Return (x, y) of the center of cell containing provided text 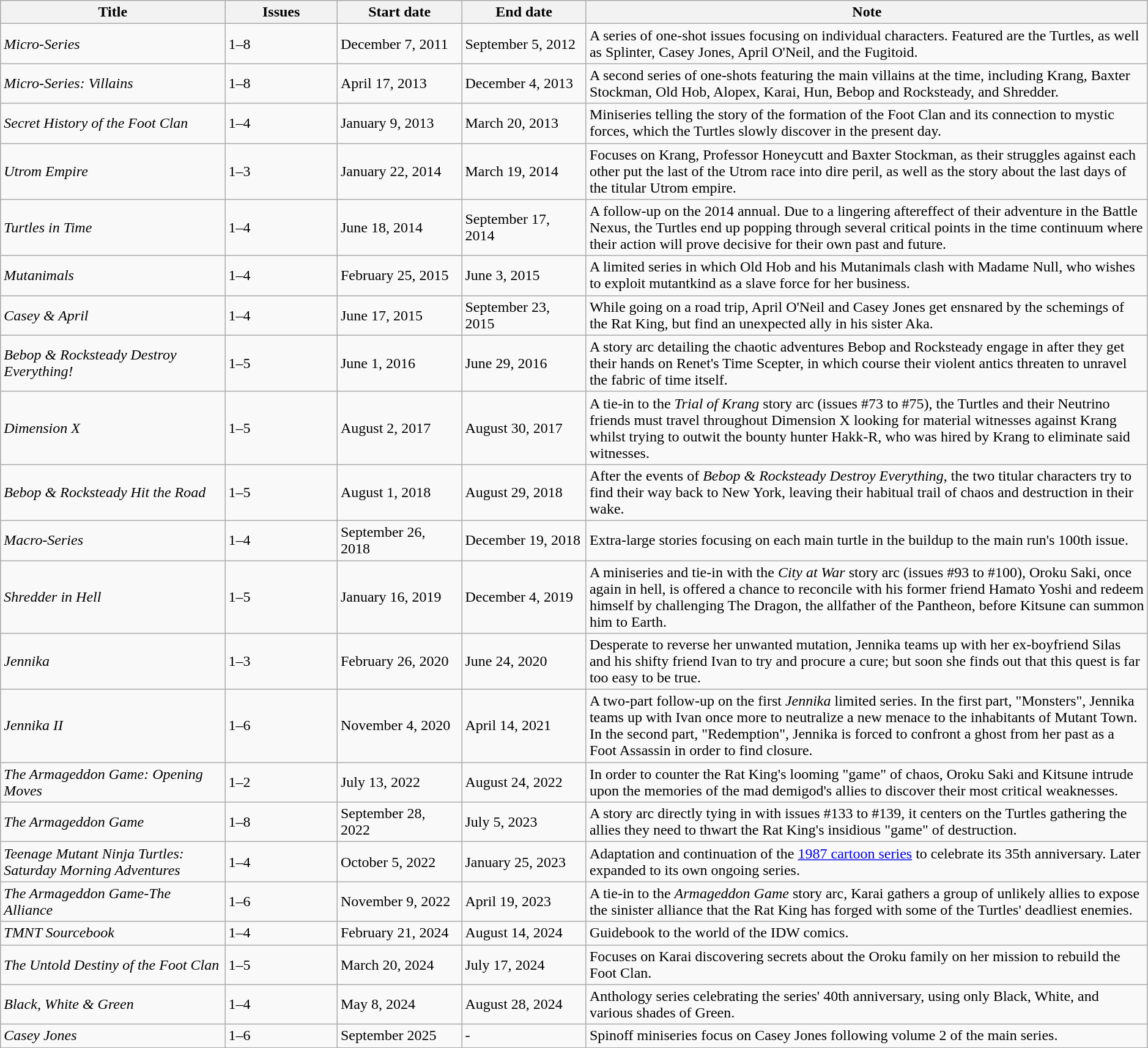
1–2 (281, 783)
Jennika (113, 662)
November 9, 2022 (399, 901)
June 3, 2015 (524, 275)
End date (524, 12)
Utrom Empire (113, 171)
August 14, 2024 (524, 933)
The Armageddon Game-The Alliance (113, 901)
August 24, 2022 (524, 783)
Extra-large stories focusing on each main turtle in the buildup to the main run's 100th issue. (867, 541)
Jennika II (113, 726)
February 21, 2024 (399, 933)
December 4, 2013 (524, 83)
Dimension X (113, 428)
March 19, 2014 (524, 171)
April 19, 2023 (524, 901)
Shredder in Hell (113, 597)
August 30, 2017 (524, 428)
Guidebook to the world of the IDW comics. (867, 933)
Teenage Mutant Ninja Turtles: Saturday Morning Adventures (113, 862)
April 14, 2021 (524, 726)
January 25, 2023 (524, 862)
Black, White & Green (113, 1004)
Spinoff miniseries focus on Casey Jones following volume 2 of the main series. (867, 1036)
August 1, 2018 (399, 492)
May 8, 2024 (399, 1004)
December 19, 2018 (524, 541)
Adaptation and continuation of the 1987 cartoon series to celebrate its 35th anniversary. Later expanded to its own ongoing series. (867, 862)
The Armageddon Game (113, 822)
September 23, 2015 (524, 316)
Secret History of the Foot Clan (113, 124)
TMNT Sourcebook (113, 933)
April 17, 2013 (399, 83)
Anthology series celebrating the series' 40th anniversary, using only Black, White, and various shades of Green. (867, 1004)
July 5, 2023 (524, 822)
September 17, 2014 (524, 227)
August 28, 2024 (524, 1004)
August 29, 2018 (524, 492)
Macro-Series (113, 541)
July 13, 2022 (399, 783)
Micro-Series (113, 44)
Focuses on Karai discovering secrets about the Oroku family on her mission to rebuild the Foot Clan. (867, 965)
January 16, 2019 (399, 597)
Micro-Series: Villains (113, 83)
The Armageddon Game: Opening Moves (113, 783)
Title (113, 12)
Mutanimals (113, 275)
February 25, 2015 (399, 275)
June 17, 2015 (399, 316)
March 20, 2013 (524, 124)
- (524, 1036)
Note (867, 12)
A limited series in which Old Hob and his Mutanimals clash with Madame Null, who wishes to exploit mutantkind as a slave force for her business. (867, 275)
July 17, 2024 (524, 965)
August 2, 2017 (399, 428)
September 28, 2022 (399, 822)
June 24, 2020 (524, 662)
February 26, 2020 (399, 662)
Bebop & Rocksteady Hit the Road (113, 492)
June 1, 2016 (399, 363)
Issues (281, 12)
September 26, 2018 (399, 541)
Casey & April (113, 316)
December 7, 2011 (399, 44)
Start date (399, 12)
September 5, 2012 (524, 44)
March 20, 2024 (399, 965)
Bebop & Rocksteady Destroy Everything! (113, 363)
January 22, 2014 (399, 171)
December 4, 2019 (524, 597)
October 5, 2022 (399, 862)
January 9, 2013 (399, 124)
June 18, 2014 (399, 227)
The Untold Destiny of the Foot Clan (113, 965)
September 2025 (399, 1036)
November 4, 2020 (399, 726)
Casey Jones (113, 1036)
June 29, 2016 (524, 363)
Turtles in Time (113, 227)
